Find where the given text appears and provide that cell's center as [x, y] coordinate. 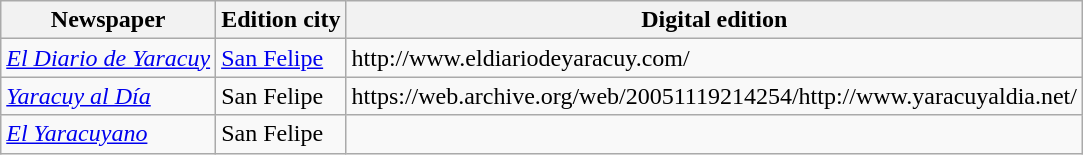
Newspaper [108, 20]
Yaracuy al Día [108, 96]
http://www.eldiariodeyaracuy.com/ [714, 58]
El Yaracuyano [108, 134]
https://web.archive.org/web/20051119214254/http://www.yaracuyaldia.net/ [714, 96]
Digital edition [714, 20]
Edition city [281, 20]
El Diario de Yaracuy [108, 58]
